Provide the [x, y] coordinate of the cell's center where the given text is located.  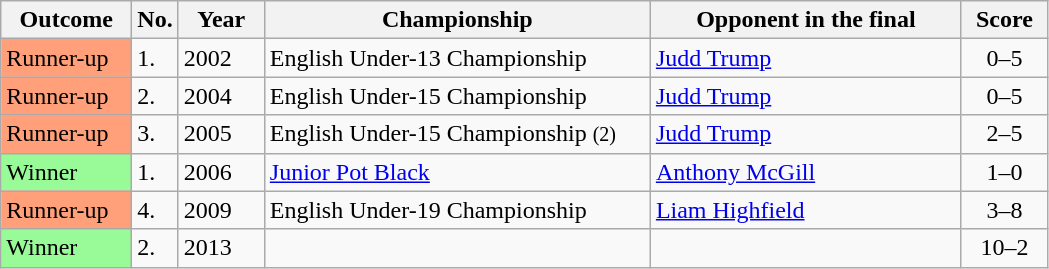
English Under-15 Championship (2) [457, 134]
2004 [221, 96]
Score [1004, 20]
Championship [457, 20]
No. [155, 20]
4. [155, 210]
2005 [221, 134]
Anthony McGill [806, 172]
2013 [221, 248]
2–5 [1004, 134]
English Under-19 Championship [457, 210]
Junior Pot Black [457, 172]
3–8 [1004, 210]
Liam Highfield [806, 210]
3. [155, 134]
Opponent in the final [806, 20]
1–0 [1004, 172]
2006 [221, 172]
Outcome [66, 20]
English Under-15 Championship [457, 96]
English Under-13 Championship [457, 58]
2009 [221, 210]
10–2 [1004, 248]
Year [221, 20]
2002 [221, 58]
